Scan for the cell matching the given text and deliver its [X, Y] coordinate at center. 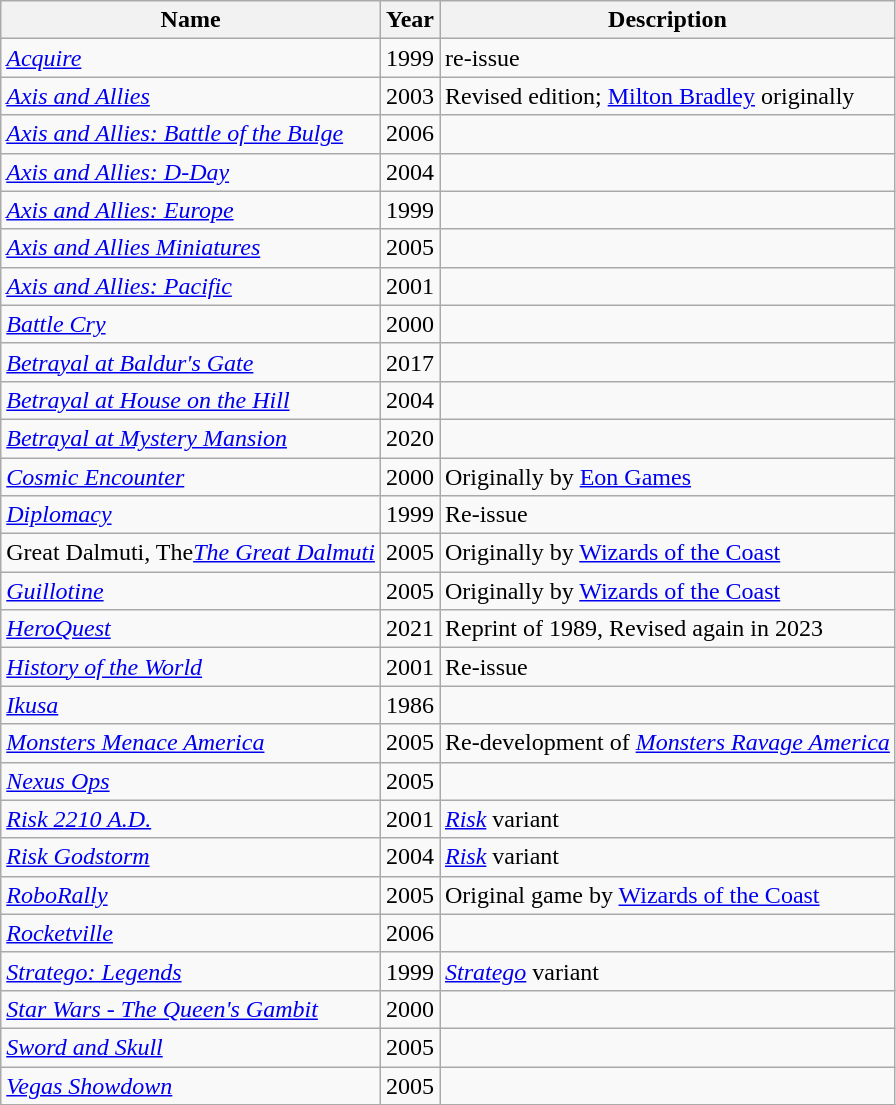
Year [410, 20]
2021 [410, 629]
Axis and Allies: Battle of the Bulge [191, 134]
Nexus Ops [191, 781]
Monsters Menace America [191, 743]
Acquire [191, 58]
Description [668, 20]
Betrayal at Mystery Mansion [191, 438]
Guillotine [191, 591]
Originally by Eon Games [668, 477]
Ikusa [191, 705]
Vegas Showdown [191, 1085]
Axis and Allies: D-Day [191, 172]
Risk Godstorm [191, 857]
Great Dalmuti, TheThe Great Dalmuti [191, 553]
2020 [410, 438]
2017 [410, 362]
HeroQuest [191, 629]
Cosmic Encounter [191, 477]
Battle Cry [191, 324]
Betrayal at Baldur's Gate [191, 362]
Stratego: Legends [191, 971]
Axis and Allies: Pacific [191, 286]
2003 [410, 96]
1986 [410, 705]
Rocketville [191, 933]
Risk 2210 A.D. [191, 819]
Axis and Allies [191, 96]
re-issue [668, 58]
Stratego variant [668, 971]
Re-development of Monsters Ravage America [668, 743]
Revised edition; Milton Bradley originally [668, 96]
Reprint of 1989, Revised again in 2023 [668, 629]
Original game by Wizards of the Coast [668, 895]
Name [191, 20]
History of the World [191, 667]
Sword and Skull [191, 1047]
Betrayal at House on the Hill [191, 400]
Axis and Allies Miniatures [191, 248]
Axis and Allies: Europe [191, 210]
Diplomacy [191, 515]
Star Wars - The Queen's Gambit [191, 1009]
RoboRally [191, 895]
